Extract the (X, Y) coordinate from the center of the cell holding the provided text.  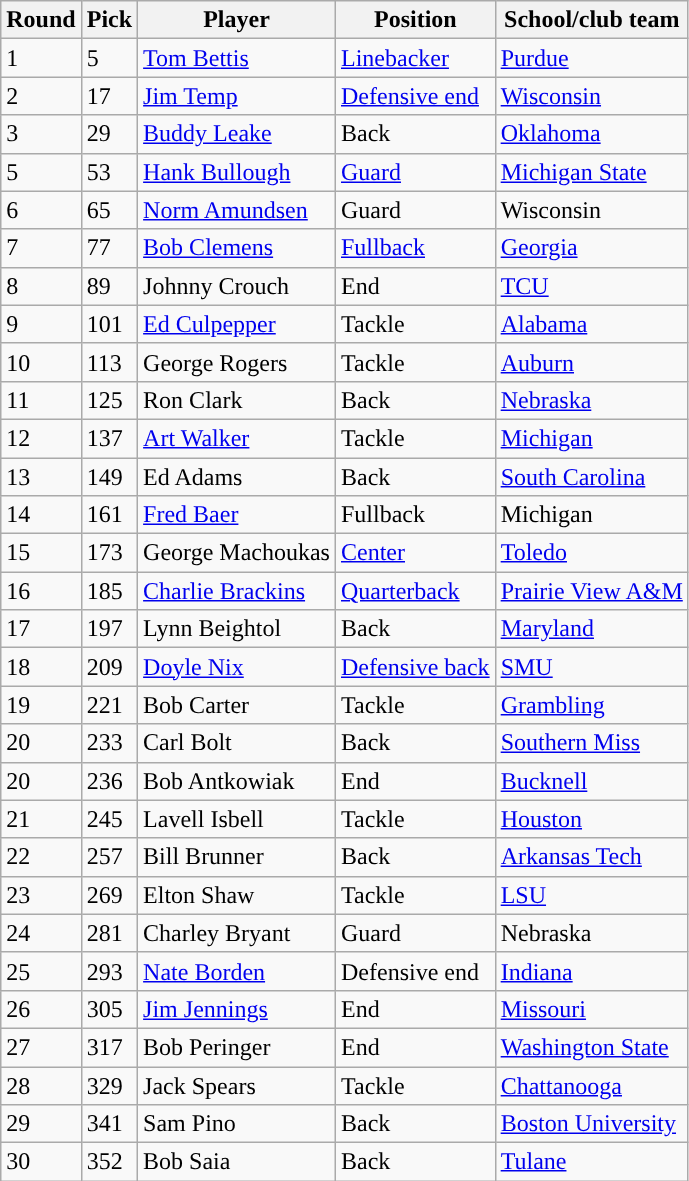
Houston (592, 819)
149 (109, 477)
Indiana (592, 971)
Ed Culpepper (237, 324)
Art Walker (237, 438)
Lavell Isbell (237, 819)
89 (109, 286)
30 (41, 1162)
Charlie Brackins (237, 591)
125 (109, 400)
Bob Antkowiak (237, 781)
Carl Bolt (237, 743)
Boston University (592, 1124)
13 (41, 477)
26 (41, 1009)
Toledo (592, 553)
Jim Jennings (237, 1009)
Purdue (592, 58)
Jack Spears (237, 1085)
Ed Adams (237, 477)
TCU (592, 286)
24 (41, 933)
281 (109, 933)
7 (41, 248)
16 (41, 591)
Johnny Crouch (237, 286)
Michigan State (592, 172)
23 (41, 895)
6 (41, 210)
Hank Bullough (237, 172)
209 (109, 667)
Bill Brunner (237, 857)
Charley Bryant (237, 933)
101 (109, 324)
Missouri (592, 1009)
22 (41, 857)
Tom Bettis (237, 58)
77 (109, 248)
352 (109, 1162)
65 (109, 210)
113 (109, 362)
257 (109, 857)
27 (41, 1047)
161 (109, 515)
293 (109, 971)
25 (41, 971)
Bob Carter (237, 705)
197 (109, 629)
221 (109, 705)
269 (109, 895)
Lynn Beightol (237, 629)
14 (41, 515)
Prairie View A&M (592, 591)
Washington State (592, 1047)
12 (41, 438)
Ron Clark (237, 400)
Jim Temp (237, 96)
329 (109, 1085)
173 (109, 553)
10 (41, 362)
Southern Miss (592, 743)
South Carolina (592, 477)
Bob Peringer (237, 1047)
Bob Saia (237, 1162)
18 (41, 667)
21 (41, 819)
137 (109, 438)
Chattanooga (592, 1085)
3 (41, 134)
Grambling (592, 705)
8 (41, 286)
Elton Shaw (237, 895)
Center (415, 553)
2 (41, 96)
George Machoukas (237, 553)
11 (41, 400)
15 (41, 553)
George Rogers (237, 362)
Fred Baer (237, 515)
Player (237, 20)
317 (109, 1047)
Nate Borden (237, 971)
233 (109, 743)
53 (109, 172)
Round (41, 20)
341 (109, 1124)
245 (109, 819)
Arkansas Tech (592, 857)
Linebacker (415, 58)
SMU (592, 667)
Alabama (592, 324)
28 (41, 1085)
Buddy Leake (237, 134)
Tulane (592, 1162)
School/club team (592, 20)
Maryland (592, 629)
1 (41, 58)
Position (415, 20)
305 (109, 1009)
236 (109, 781)
Bob Clemens (237, 248)
Georgia (592, 248)
Bucknell (592, 781)
Defensive back (415, 667)
Quarterback (415, 591)
Pick (109, 20)
Sam Pino (237, 1124)
185 (109, 591)
Auburn (592, 362)
19 (41, 705)
Doyle Nix (237, 667)
Norm Amundsen (237, 210)
LSU (592, 895)
9 (41, 324)
Oklahoma (592, 134)
